Locate the cell with the specified text and output its (X, Y) center coordinate. 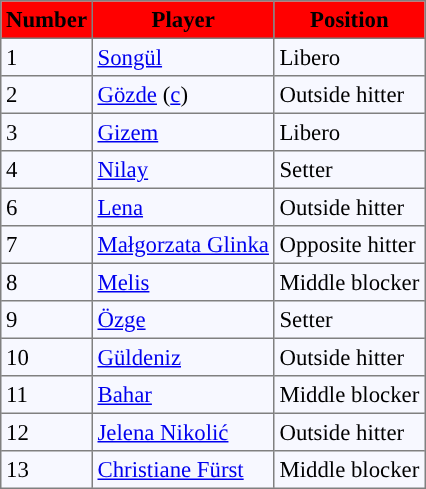
Özge (183, 320)
3 (47, 132)
9 (47, 320)
12 (47, 432)
Jelena Nikolić (183, 432)
7 (47, 245)
Małgorzata Glinka (183, 245)
Gizem (183, 132)
Bahar (183, 395)
Songül (183, 57)
Player (183, 20)
Opposite hitter (349, 245)
10 (47, 357)
1 (47, 57)
11 (47, 395)
Melis (183, 282)
4 (47, 170)
Christiane Fürst (183, 470)
Lena (183, 207)
2 (47, 95)
Güldeniz (183, 357)
Nilay (183, 170)
Number (47, 20)
Gözde (c) (183, 95)
6 (47, 207)
Position (349, 20)
13 (47, 470)
8 (47, 282)
